Determine the [X, Y] coordinate at the center of the cell enclosing the given text.  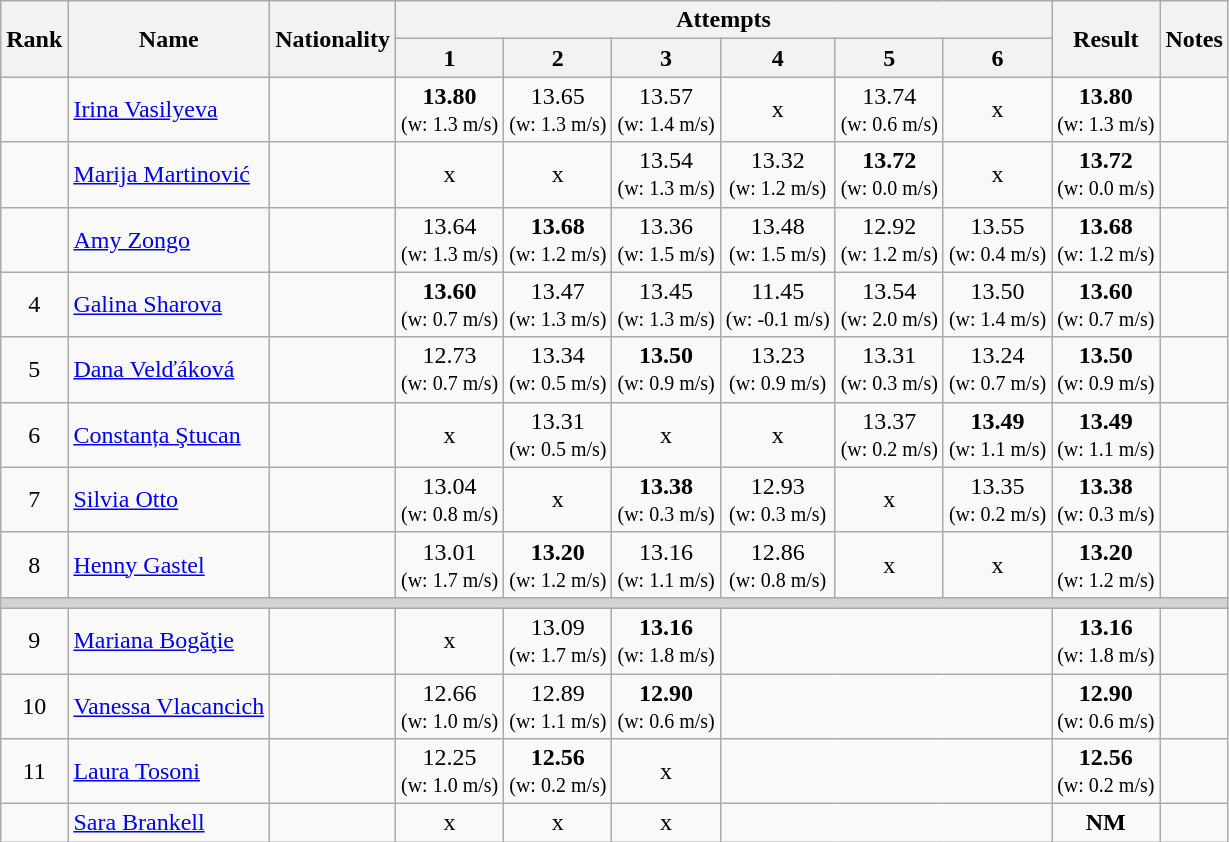
1 [449, 58]
Sara Brankell [169, 823]
Henny Gastel [169, 564]
13.48(w: 1.5 m/s) [778, 240]
13.45(w: 1.3 m/s) [666, 304]
13.54(w: 1.3 m/s) [666, 174]
12.73(w: 0.7 m/s) [449, 370]
Laura Tosoni [169, 772]
13.64(w: 1.3 m/s) [449, 240]
8 [34, 564]
Name [169, 39]
13.36(w: 1.5 m/s) [666, 240]
12.25(w: 1.0 m/s) [449, 772]
3 [666, 58]
13.04(w: 0.8 m/s) [449, 500]
13.47(w: 1.3 m/s) [558, 304]
NM [1106, 823]
Vanessa Vlacancich [169, 706]
10 [34, 706]
Marija Martinović [169, 174]
2 [558, 58]
13.32(w: 1.2 m/s) [778, 174]
13.54(w: 2.0 m/s) [889, 304]
13.31(w: 0.5 m/s) [558, 434]
Silvia Otto [169, 500]
7 [34, 500]
Notes [1194, 39]
11.45(w: -0.1 m/s) [778, 304]
Nationality [333, 39]
13.35(w: 0.2 m/s) [997, 500]
13.55(w: 0.4 m/s) [997, 240]
12.66(w: 1.0 m/s) [449, 706]
Mariana Bogăţie [169, 640]
Irina Vasilyeva [169, 110]
13.23(w: 0.9 m/s) [778, 370]
Amy Zongo [169, 240]
Galina Sharova [169, 304]
13.65(w: 1.3 m/s) [558, 110]
13.01(w: 1.7 m/s) [449, 564]
13.16(w: 1.1 m/s) [666, 564]
13.09(w: 1.7 m/s) [558, 640]
13.74(w: 0.6 m/s) [889, 110]
Constanța Ştucan [169, 434]
12.86(w: 0.8 m/s) [778, 564]
13.34(w: 0.5 m/s) [558, 370]
Attempts [723, 20]
13.50(w: 1.4 m/s) [997, 304]
12.93(w: 0.3 m/s) [778, 500]
11 [34, 772]
12.92(w: 1.2 m/s) [889, 240]
12.89(w: 1.1 m/s) [558, 706]
13.57(w: 1.4 m/s) [666, 110]
13.31(w: 0.3 m/s) [889, 370]
Rank [34, 39]
13.24(w: 0.7 m/s) [997, 370]
Result [1106, 39]
Dana Velďáková [169, 370]
13.37(w: 0.2 m/s) [889, 434]
9 [34, 640]
